For the text-containing cell, return its midpoint in [x, y] coordinate format. 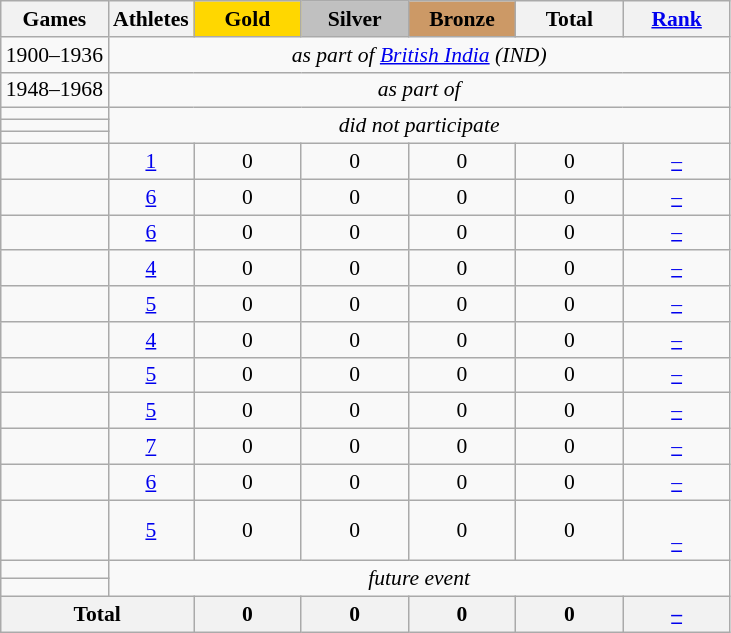
Bronze [462, 19]
1 [151, 162]
Rank [676, 19]
future event [419, 579]
Athletes [151, 19]
Games [54, 19]
as part of [419, 90]
did not participate [419, 126]
1900–1936 [54, 55]
Silver [354, 19]
as part of British India (IND) [419, 55]
1948–1968 [54, 90]
Gold [248, 19]
7 [151, 447]
